From the cell containing the given text, extract its center point as [X, Y] coordinate. 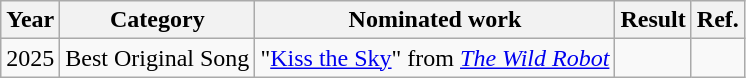
Year [30, 20]
Ref. [718, 20]
Best Original Song [158, 58]
Nominated work [435, 20]
Result [653, 20]
2025 [30, 58]
"Kiss the Sky" from The Wild Robot [435, 58]
Category [158, 20]
